Identify which cell holds the provided text, then report its (x, y) central coordinate. 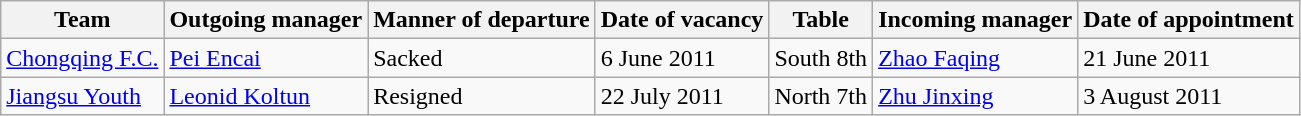
Pei Encai (266, 58)
Sacked (482, 58)
Outgoing manager (266, 20)
Zhu Jinxing (976, 96)
3 August 2011 (1189, 96)
North 7th (821, 96)
Chongqing F.C. (82, 58)
21 June 2011 (1189, 58)
Jiangsu Youth (82, 96)
South 8th (821, 58)
Zhao Faqing (976, 58)
Incoming manager (976, 20)
Date of appointment (1189, 20)
Date of vacancy (682, 20)
Leonid Koltun (266, 96)
6 June 2011 (682, 58)
22 July 2011 (682, 96)
Manner of departure (482, 20)
Team (82, 20)
Table (821, 20)
Resigned (482, 96)
